From the cell containing the given text, extract its center point as (X, Y) coordinate. 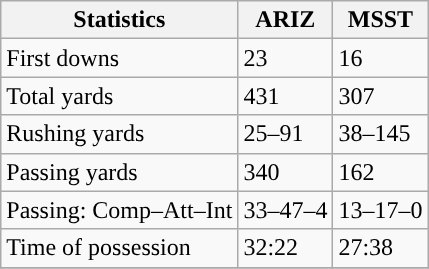
Time of possession (120, 248)
First downs (120, 58)
Total yards (120, 96)
23 (286, 58)
340 (286, 172)
162 (380, 172)
25–91 (286, 134)
Passing yards (120, 172)
431 (286, 96)
32:22 (286, 248)
307 (380, 96)
13–17–0 (380, 210)
33–47–4 (286, 210)
MSST (380, 20)
38–145 (380, 134)
ARIZ (286, 20)
Rushing yards (120, 134)
Statistics (120, 20)
16 (380, 58)
Passing: Comp–Att–Int (120, 210)
27:38 (380, 248)
